Return [x, y] of the center of cell containing provided text 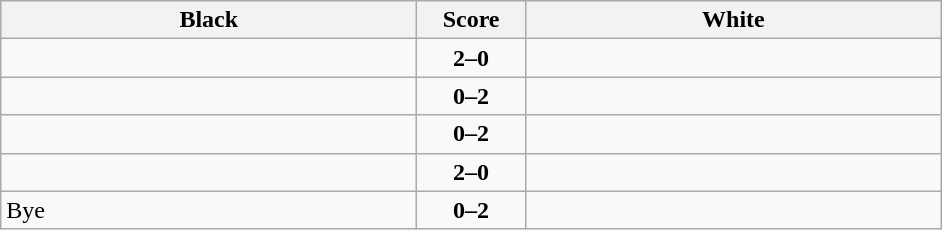
White [733, 20]
Bye [209, 210]
Black [209, 20]
Score [472, 20]
